Provide the (X, Y) coordinate of the cell's center where the given text is located.  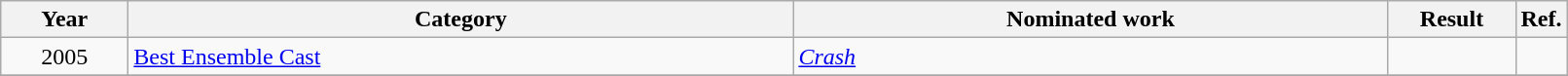
2005 (64, 57)
Year (64, 19)
Crash (1090, 57)
Result (1452, 19)
Best Ensemble Cast (461, 57)
Category (461, 19)
Ref. (1542, 19)
Nominated work (1090, 19)
